Find where the given text appears and provide that cell's center as (x, y) coordinate. 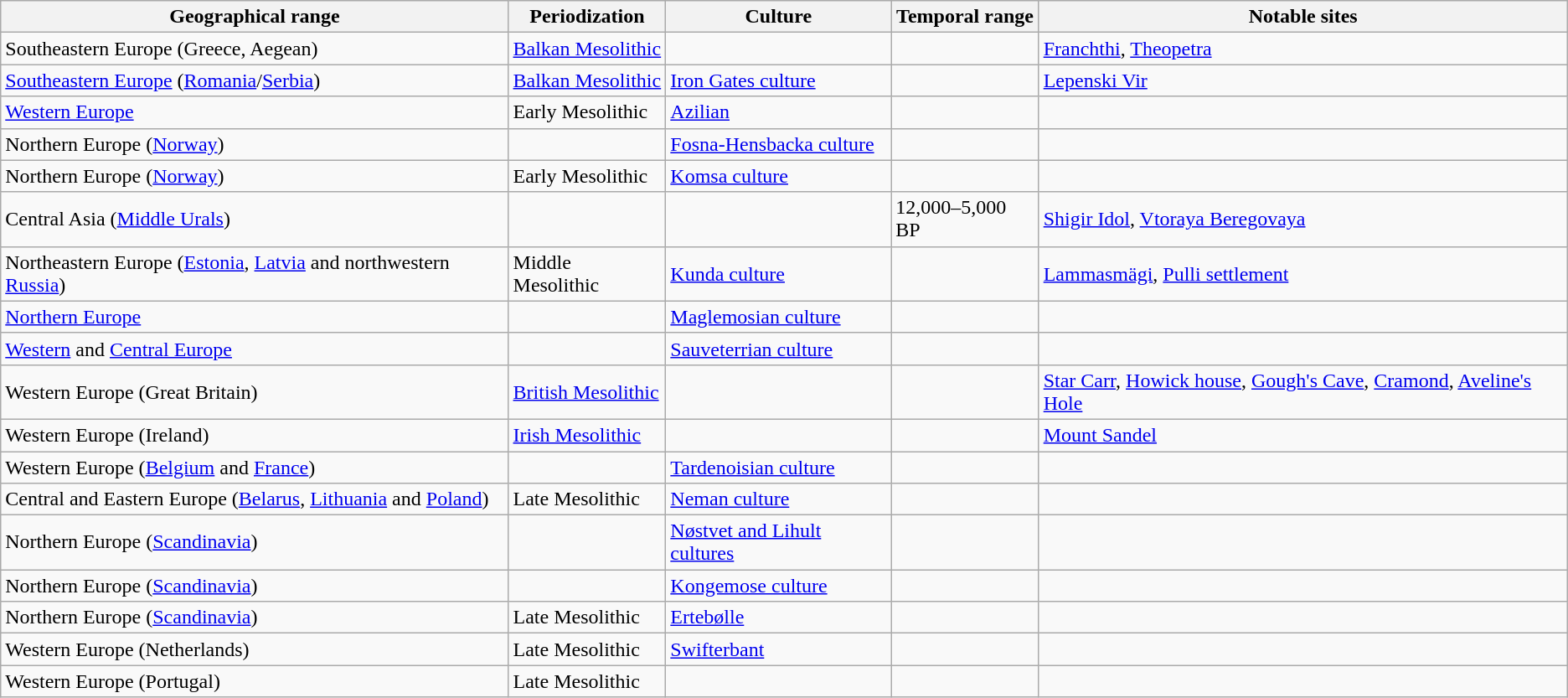
Sauveterrian culture (779, 349)
Nøstvet and Lihult cultures (779, 543)
Western Europe (Portugal) (255, 681)
Western Europe (255, 112)
Culture (779, 17)
Swifterbant (779, 649)
Ertebølle (779, 618)
Kongemose culture (779, 586)
Periodization (587, 17)
Shigir Idol, Vtoraya Beregovaya (1303, 220)
Southeastern Europe (Greece, Aegean) (255, 49)
Lammasmägi, Pulli settlement (1303, 273)
Southeastern Europe (Romania/Serbia) (255, 80)
12,000–5,000 BP (965, 220)
Maglemosian culture (779, 317)
Irish Mesolithic (587, 435)
Central and Eastern Europe (Belarus, Lithuania and Poland) (255, 499)
Western Europe (Ireland) (255, 435)
Western Europe (Netherlands) (255, 649)
Kunda culture (779, 273)
Fosna-Hensbacka culture (779, 144)
Neman culture (779, 499)
Western and Central Europe (255, 349)
Western Europe (Great Britain) (255, 392)
Western Europe (Belgium and France) (255, 467)
Temporal range (965, 17)
Notable sites (1303, 17)
Central Asia (Middle Urals) (255, 220)
Mount Sandel (1303, 435)
Franchthi, Theopetra (1303, 49)
Azilian (779, 112)
Komsa culture (779, 176)
Northeastern Europe (Estonia, Latvia and northwestern Russia) (255, 273)
British Mesolithic (587, 392)
Star Carr, Howick house, Gough's Cave, Cramond, Aveline's Hole (1303, 392)
Middle Mesolithic (587, 273)
Iron Gates culture (779, 80)
Northern Europe (255, 317)
Geographical range (255, 17)
Tardenoisian culture (779, 467)
Lepenski Vir (1303, 80)
